Pinpoint the cell where the given text exists, returning its (X, Y) midpoint coordinate. 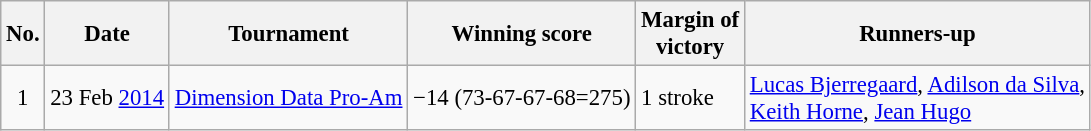
Runners-up (917, 34)
Winning score (522, 34)
−14 (73-67-67-68=275) (522, 98)
Tournament (288, 34)
Margin ofvictory (690, 34)
1 (23, 98)
Date (107, 34)
Lucas Bjerregaard, Adilson da Silva, Keith Horne, Jean Hugo (917, 98)
No. (23, 34)
23 Feb 2014 (107, 98)
1 stroke (690, 98)
Dimension Data Pro-Am (288, 98)
